Identify which cell holds the provided text, then report its (x, y) central coordinate. 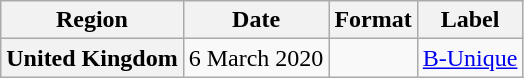
Region (92, 20)
Date (256, 20)
6 March 2020 (256, 58)
B-Unique (470, 58)
United Kingdom (92, 58)
Label (470, 20)
Format (373, 20)
